Return the (X, Y) coordinate for the center point of the cell that contains the specified text.  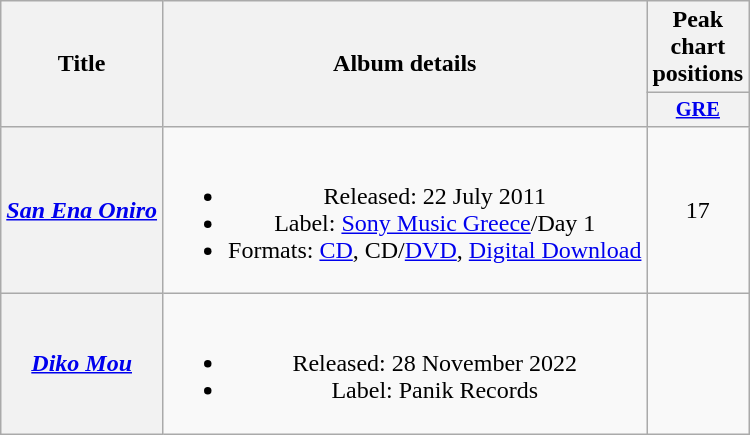
Title (82, 64)
Released: 22 July 2011Label: Sony Music Greece/Day 1Formats: CD, CD/DVD, Digital Download (405, 210)
GRE (698, 110)
Album details (405, 64)
Released: 28 November 2022Label: Panik Records (405, 364)
Peak chart positions (698, 47)
Diko Mou (82, 364)
17 (698, 210)
San Ena Oniro (82, 210)
